Detect which cell encompasses the target text, then output its [x, y] center coordinate. 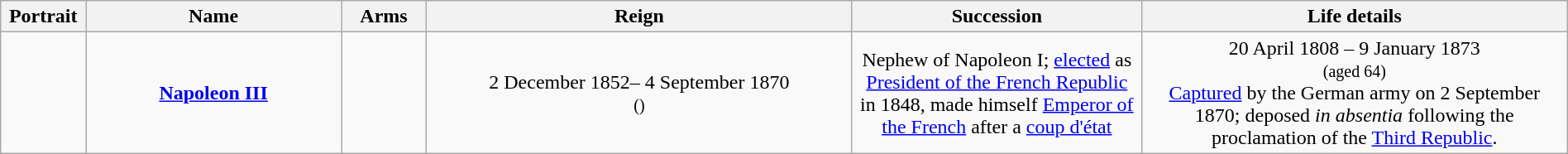
Succession [997, 17]
Napoleon III [213, 93]
2 December 1852– 4 September 1870() [638, 93]
Reign [638, 17]
Portrait [43, 17]
Life details [1355, 17]
Arms [384, 17]
Name [213, 17]
Nephew of Napoleon I; elected as President of the French Republic in 1848, made himself Emperor of the French after a coup d'état [997, 93]
